Pinpoint the cell where the given text exists, returning its (X, Y) midpoint coordinate. 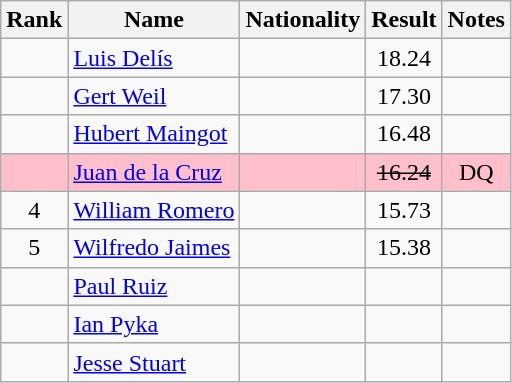
4 (34, 210)
Rank (34, 20)
Juan de la Cruz (154, 172)
15.38 (404, 248)
Ian Pyka (154, 324)
Result (404, 20)
Jesse Stuart (154, 362)
DQ (476, 172)
Paul Ruiz (154, 286)
Notes (476, 20)
Name (154, 20)
15.73 (404, 210)
5 (34, 248)
18.24 (404, 58)
Wilfredo Jaimes (154, 248)
16.48 (404, 134)
Luis Delís (154, 58)
Nationality (303, 20)
Gert Weil (154, 96)
17.30 (404, 96)
Hubert Maingot (154, 134)
16.24 (404, 172)
William Romero (154, 210)
